Search for the cell housing the specified text and yield its (x, y) center coordinate. 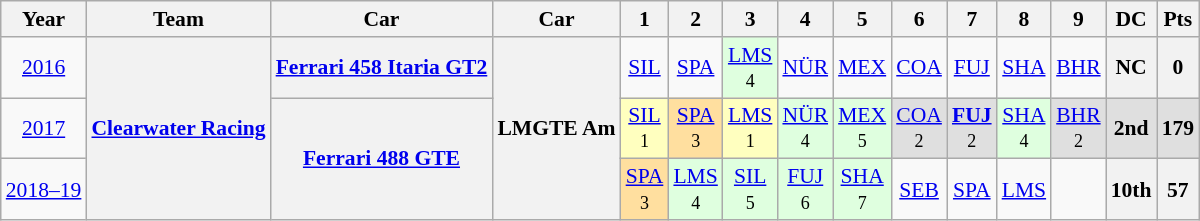
SHA4 (1024, 128)
FUJ2 (972, 128)
NÜR4 (805, 128)
7 (972, 19)
5 (862, 19)
179 (1178, 128)
COA2 (919, 128)
SIL5 (750, 190)
MEX5 (862, 128)
Pts (1178, 19)
LMS1 (750, 128)
1 (645, 19)
SHA7 (862, 190)
BHR (1078, 68)
FUJ6 (805, 190)
2 (696, 19)
Clearwater Racing (178, 128)
SIL1 (645, 128)
Team (178, 19)
2nd (1132, 128)
FUJ (972, 68)
DC (1132, 19)
4 (805, 19)
SEB (919, 190)
0 (1178, 68)
MEX (862, 68)
Ferrari 488 GTE (382, 159)
8 (1024, 19)
Year (44, 19)
6 (919, 19)
3 (750, 19)
10th (1132, 190)
2017 (44, 128)
BHR2 (1078, 128)
9 (1078, 19)
NÜR (805, 68)
NC (1132, 68)
SHA (1024, 68)
LMGTE Am (556, 128)
COA (919, 68)
2018–19 (44, 190)
SIL (645, 68)
57 (1178, 190)
LMS (1024, 190)
Ferrari 458 Itaria GT2 (382, 68)
2016 (44, 68)
